Determine the (x, y) coordinate at the center of the cell enclosing the given text.  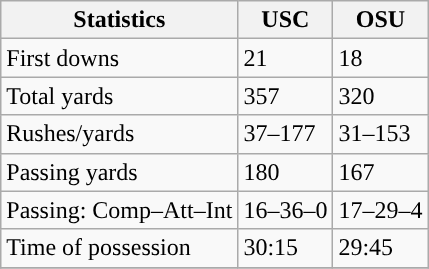
18 (380, 58)
First downs (120, 58)
16–36–0 (286, 210)
167 (380, 172)
Passing: Comp–Att–Int (120, 210)
180 (286, 172)
Statistics (120, 20)
OSU (380, 20)
Time of possession (120, 248)
Total yards (120, 96)
30:15 (286, 248)
17–29–4 (380, 210)
21 (286, 58)
31–153 (380, 134)
Rushes/yards (120, 134)
USC (286, 20)
Passing yards (120, 172)
29:45 (380, 248)
37–177 (286, 134)
320 (380, 96)
357 (286, 96)
